Return the (X, Y) coordinate for the center point of the cell that contains the specified text.  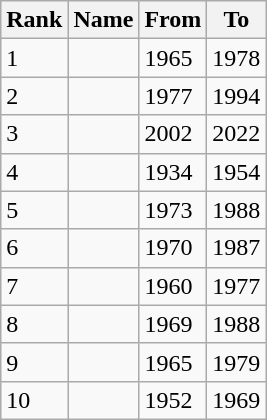
1934 (173, 172)
1994 (236, 96)
10 (34, 400)
4 (34, 172)
8 (34, 324)
2002 (173, 134)
7 (34, 286)
5 (34, 210)
1970 (173, 248)
2022 (236, 134)
1973 (173, 210)
1 (34, 58)
3 (34, 134)
9 (34, 362)
To (236, 20)
1960 (173, 286)
6 (34, 248)
1954 (236, 172)
1987 (236, 248)
Name (104, 20)
2 (34, 96)
1952 (173, 400)
Rank (34, 20)
From (173, 20)
1978 (236, 58)
1979 (236, 362)
